Provide the (X, Y) coordinate of the cell's center where the given text is located.  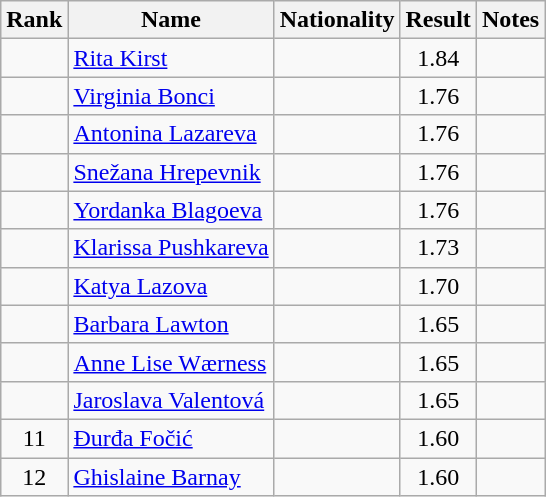
Đurđa Fočić (171, 438)
1.73 (438, 248)
Antonina Lazareva (171, 134)
Barbara Lawton (171, 324)
Snežana Hrepevnik (171, 172)
Jaroslava Valentová (171, 400)
Klarissa Pushkareva (171, 248)
Anne Lise Wærness (171, 362)
Virginia Bonci (171, 96)
Name (171, 20)
Result (438, 20)
Notes (510, 20)
11 (34, 438)
Rank (34, 20)
Ghislaine Barnay (171, 477)
1.84 (438, 58)
Rita Kirst (171, 58)
Yordanka Blagoeva (171, 210)
Katya Lazova (171, 286)
1.70 (438, 286)
Nationality (337, 20)
12 (34, 477)
